Capture the cell that displays the provided text and extract its [x, y] central coordinate. 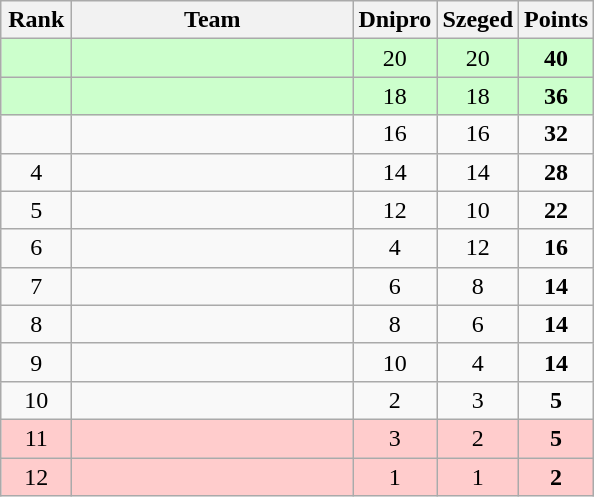
40 [556, 58]
Team [212, 20]
11 [36, 438]
Rank [36, 20]
9 [36, 362]
36 [556, 96]
32 [556, 134]
Szeged [478, 20]
7 [36, 286]
Points [556, 20]
22 [556, 210]
28 [556, 172]
Dnipro [395, 20]
